From the cell containing the given text, extract its center point as (X, Y) coordinate. 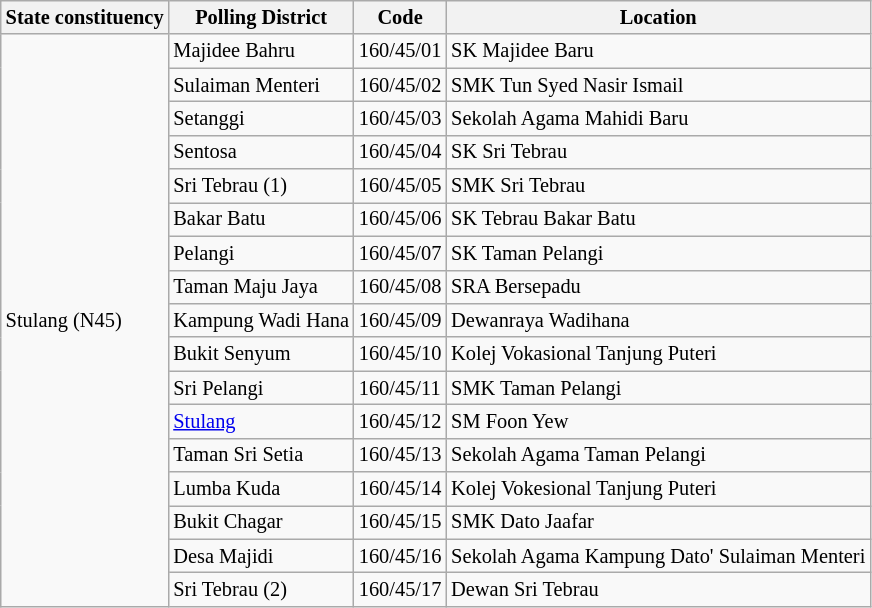
Pelangi (260, 253)
Majidee Bahru (260, 51)
Bukit Senyum (260, 354)
160/45/16 (400, 556)
Sri Pelangi (260, 388)
Dewan Sri Tebrau (658, 589)
SK Sri Tebrau (658, 152)
Stulang (N45) (85, 320)
Location (658, 17)
160/45/02 (400, 85)
160/45/17 (400, 589)
SM Foon Yew (658, 421)
Setanggi (260, 118)
160/45/12 (400, 421)
Kampung Wadi Hana (260, 320)
Lumba Kuda (260, 489)
Sri Tebrau (2) (260, 589)
Sri Tebrau (1) (260, 186)
160/45/06 (400, 219)
Sentosa (260, 152)
160/45/10 (400, 354)
SMK Tun Syed Nasir Ismail (658, 85)
160/45/05 (400, 186)
160/45/04 (400, 152)
Polling District (260, 17)
160/45/11 (400, 388)
160/45/03 (400, 118)
Code (400, 17)
Sulaiman Menteri (260, 85)
Dewanraya Wadihana (658, 320)
Taman Maju Jaya (260, 287)
160/45/07 (400, 253)
160/45/09 (400, 320)
State constituency (85, 17)
SMK Sri Tebrau (658, 186)
Bakar Batu (260, 219)
Sekolah Agama Taman Pelangi (658, 455)
Kolej Vokasional Tanjung Puteri (658, 354)
SMK Taman Pelangi (658, 388)
160/45/15 (400, 522)
Stulang (260, 421)
SK Majidee Baru (658, 51)
160/45/01 (400, 51)
160/45/14 (400, 489)
Desa Majidi (260, 556)
160/45/13 (400, 455)
SK Tebrau Bakar Batu (658, 219)
Kolej Vokesional Tanjung Puteri (658, 489)
Bukit Chagar (260, 522)
Sekolah Agama Mahidi Baru (658, 118)
SK Taman Pelangi (658, 253)
SRA Bersepadu (658, 287)
Taman Sri Setia (260, 455)
Sekolah Agama Kampung Dato' Sulaiman Menteri (658, 556)
160/45/08 (400, 287)
SMK Dato Jaafar (658, 522)
